Identify which cell holds the provided text, then report its (x, y) central coordinate. 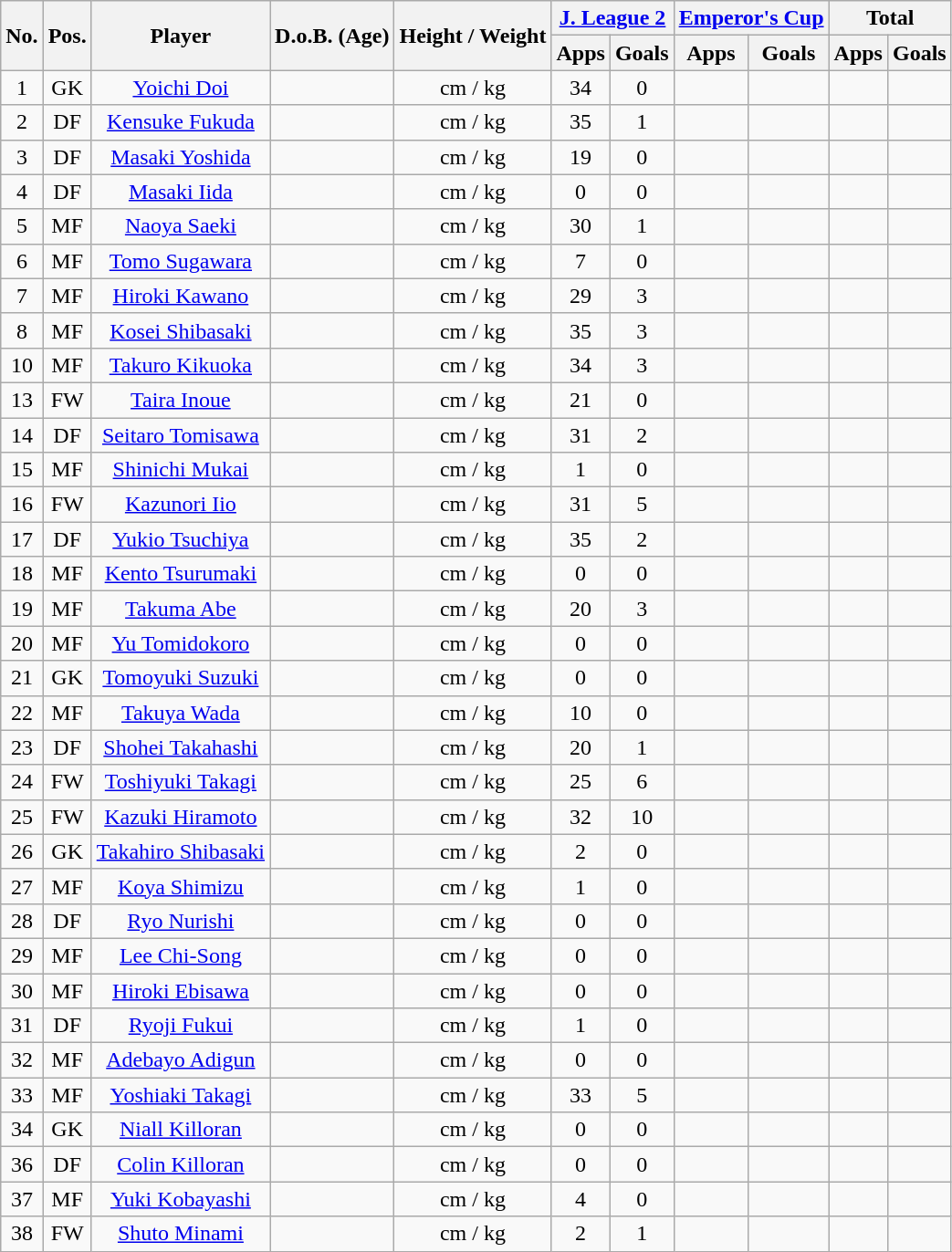
Seitaro Tomisawa (181, 435)
Yukio Tsuchiya (181, 539)
Lee Chi-Song (181, 955)
Yoshiaki Takagi (181, 1095)
Takuya Wada (181, 713)
Yuki Kobayashi (181, 1199)
Takahiro Shibasaki (181, 851)
27 (22, 886)
Taira Inoue (181, 400)
Naoya Saeki (181, 226)
Ryo Nurishi (181, 921)
Tomoyuki Suzuki (181, 678)
Koya Shimizu (181, 886)
Kazunori Iio (181, 505)
Shohei Takahashi (181, 747)
Takuro Kikuoka (181, 365)
Hiroki Kawano (181, 296)
Shinichi Mukai (181, 470)
Kazuki Hiramoto (181, 817)
15 (22, 470)
Hiroki Ebisawa (181, 990)
Emperor's Cup (751, 18)
23 (22, 747)
26 (22, 851)
Niall Killoran (181, 1130)
18 (22, 574)
Toshiyuki Takagi (181, 782)
Colin Killoran (181, 1164)
24 (22, 782)
Height / Weight (473, 36)
Total (890, 18)
Shuto Minami (181, 1234)
36 (22, 1164)
17 (22, 539)
Kosei Shibasaki (181, 330)
Masaki Yoshida (181, 157)
38 (22, 1234)
Pos. (68, 36)
D.o.B. (Age) (332, 36)
22 (22, 713)
Yu Tomidokoro (181, 643)
Takuma Abe (181, 609)
Kento Tsurumaki (181, 574)
Kensuke Fukuda (181, 122)
8 (22, 330)
Yoichi Doi (181, 88)
37 (22, 1199)
Masaki Iida (181, 192)
14 (22, 435)
Player (181, 36)
Tomo Sugawara (181, 261)
16 (22, 505)
Ryoji Fukui (181, 1026)
28 (22, 921)
13 (22, 400)
Adebayo Adigun (181, 1060)
J. League 2 (612, 18)
No. (22, 36)
